Search for the cell housing the specified text and yield its (x, y) center coordinate. 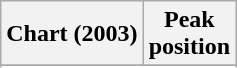
Chart (2003) (72, 34)
Peakposition (189, 34)
